From the cell containing the given text, extract its center point as [X, Y] coordinate. 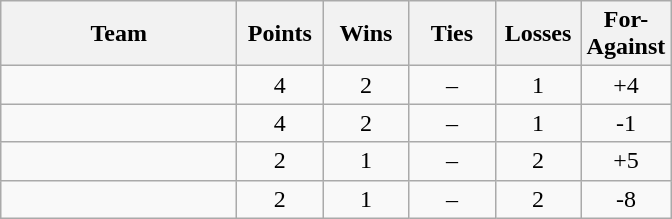
+4 [626, 85]
For-Against [626, 34]
Losses [538, 34]
Team [119, 34]
Ties [452, 34]
Points [280, 34]
-8 [626, 199]
+5 [626, 161]
Wins [366, 34]
-1 [626, 123]
